Capture the cell that displays the provided text and extract its [X, Y] central coordinate. 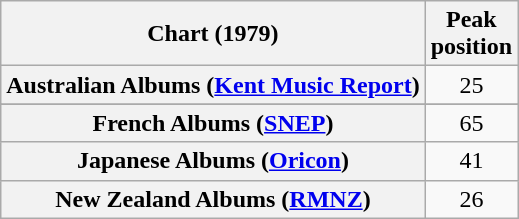
25 [471, 85]
Peak position [471, 34]
New Zealand Albums (RMNZ) [213, 199]
Chart (1979) [213, 34]
41 [471, 161]
French Albums (SNEP) [213, 123]
Japanese Albums (Oricon) [213, 161]
65 [471, 123]
Australian Albums (Kent Music Report) [213, 85]
26 [471, 199]
